Identify which cell holds the provided text, then report its [X, Y] central coordinate. 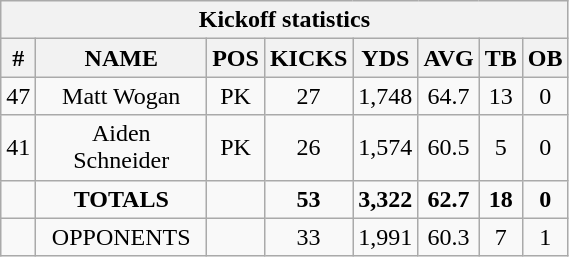
27 [308, 96]
# [18, 58]
1,574 [386, 148]
62.7 [448, 199]
1 [545, 237]
7 [500, 237]
3,322 [386, 199]
Aiden Schneider [122, 148]
18 [500, 199]
33 [308, 237]
41 [18, 148]
YDS [386, 58]
OB [545, 58]
1,748 [386, 96]
53 [308, 199]
1,991 [386, 237]
NAME [122, 58]
26 [308, 148]
Matt Wogan [122, 96]
AVG [448, 58]
60.3 [448, 237]
Kickoff statistics [284, 20]
POS [236, 58]
13 [500, 96]
47 [18, 96]
KICKS [308, 58]
TB [500, 58]
TOTALS [122, 199]
60.5 [448, 148]
64.7 [448, 96]
OPPONENTS [122, 237]
5 [500, 148]
